Detect which cell encompasses the target text, then output its (X, Y) center coordinate. 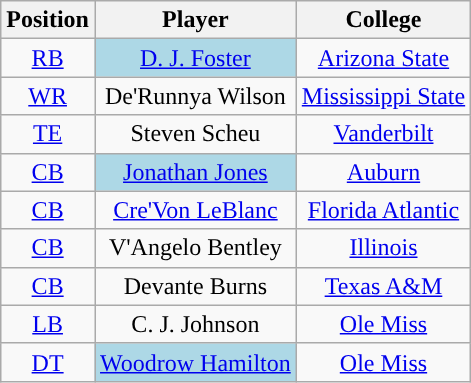
Mississippi State (383, 96)
TE (48, 134)
Steven Scheu (195, 134)
Devante Burns (195, 286)
C. J. Johnson (195, 324)
WR (48, 96)
Position (48, 20)
RB (48, 58)
Jonathan Jones (195, 172)
Auburn (383, 172)
Cre'Von LeBlanc (195, 210)
Arizona State (383, 58)
Texas A&M (383, 286)
College (383, 20)
D. J. Foster (195, 58)
De'Runnya Wilson (195, 96)
Florida Atlantic (383, 210)
Vanderbilt (383, 134)
Player (195, 20)
LB (48, 324)
Woodrow Hamilton (195, 362)
DT (48, 362)
V'Angelo Bentley (195, 248)
Illinois (383, 248)
